Pinpoint the cell where the given text exists, returning its [X, Y] midpoint coordinate. 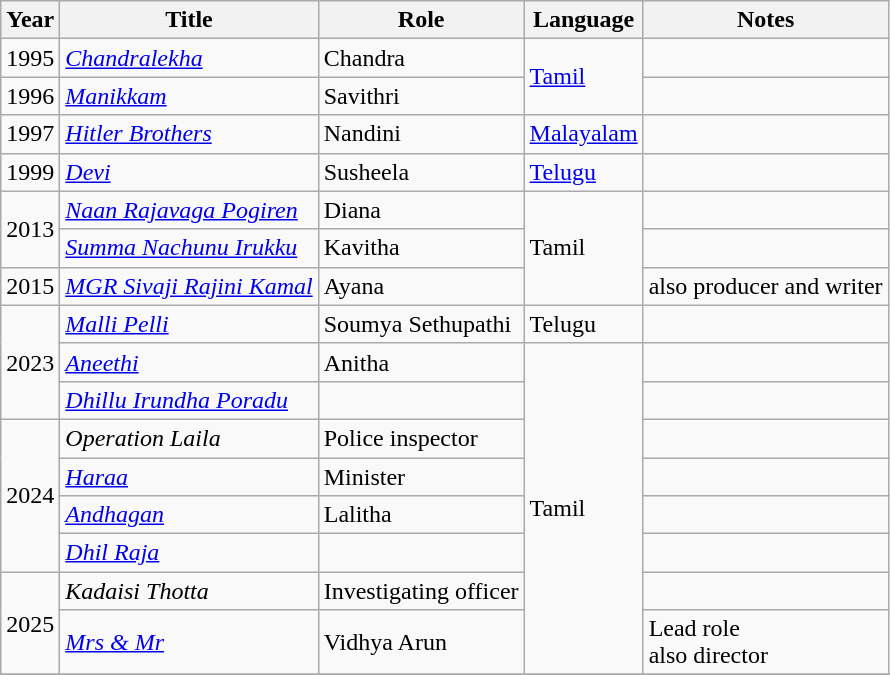
Lalitha [421, 515]
2025 [30, 624]
Andhagan [189, 515]
1997 [30, 134]
Chandra [421, 58]
Diana [421, 210]
Kavitha [421, 248]
Haraa [189, 477]
Hitler Brothers [189, 134]
Dhillu Irundha Poradu [189, 400]
Vidhya Arun [421, 642]
Anitha [421, 362]
Savithri [421, 96]
Malli Pelli [189, 324]
Aneethi [189, 362]
Title [189, 20]
2013 [30, 229]
Nandini [421, 134]
Devi [189, 172]
2023 [30, 362]
Language [584, 20]
Role [421, 20]
Year [30, 20]
2015 [30, 286]
Naan Rajavaga Pogiren [189, 210]
1996 [30, 96]
Chandralekha [189, 58]
1995 [30, 58]
Lead rolealso director [766, 642]
1999 [30, 172]
Malayalam [584, 134]
Police inspector [421, 438]
also producer and writer [766, 286]
Soumya Sethupathi [421, 324]
2024 [30, 495]
Operation Laila [189, 438]
Summa Nachunu Irukku [189, 248]
Susheela [421, 172]
Investigating officer [421, 591]
Dhil Raja [189, 553]
Notes [766, 20]
Minister [421, 477]
Manikkam [189, 96]
MGR Sivaji Rajini Kamal [189, 286]
Kadaisi Thotta [189, 591]
Ayana [421, 286]
Mrs & Mr [189, 642]
